Scan for the cell matching the given text and deliver its [X, Y] coordinate at center. 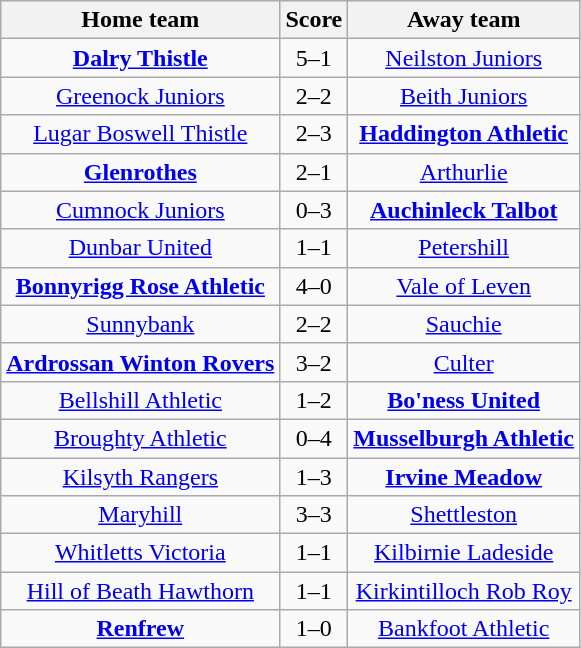
Hill of Beath Hawthorn [140, 591]
0–4 [314, 438]
Home team [140, 20]
Musselburgh Athletic [464, 438]
0–3 [314, 210]
Bellshill Athletic [140, 400]
Whitletts Victoria [140, 553]
3–2 [314, 362]
Score [314, 20]
Arthurlie [464, 172]
Dunbar United [140, 248]
4–0 [314, 286]
5–1 [314, 58]
Sauchie [464, 324]
Kilbirnie Ladeside [464, 553]
Broughty Athletic [140, 438]
Auchinleck Talbot [464, 210]
Irvine Meadow [464, 477]
Neilston Juniors [464, 58]
Lugar Boswell Thistle [140, 134]
Shettleston [464, 515]
Bonnyrigg Rose Athletic [140, 286]
Haddington Athletic [464, 134]
1–3 [314, 477]
Bankfoot Athletic [464, 629]
Away team [464, 20]
3–3 [314, 515]
Maryhill [140, 515]
Glenrothes [140, 172]
Bo'ness United [464, 400]
1–2 [314, 400]
2–1 [314, 172]
Vale of Leven [464, 286]
Culter [464, 362]
Sunnybank [140, 324]
Petershill [464, 248]
Beith Juniors [464, 96]
Ardrossan Winton Rovers [140, 362]
Kilsyth Rangers [140, 477]
Kirkintilloch Rob Roy [464, 591]
1–0 [314, 629]
Greenock Juniors [140, 96]
Dalry Thistle [140, 58]
Renfrew [140, 629]
Cumnock Juniors [140, 210]
2–3 [314, 134]
